Locate the cell with the specified text and output its (X, Y) center coordinate. 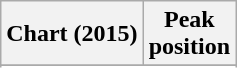
Peakposition (189, 34)
Chart (2015) (72, 34)
